Return (x, y) of the center of cell containing provided text 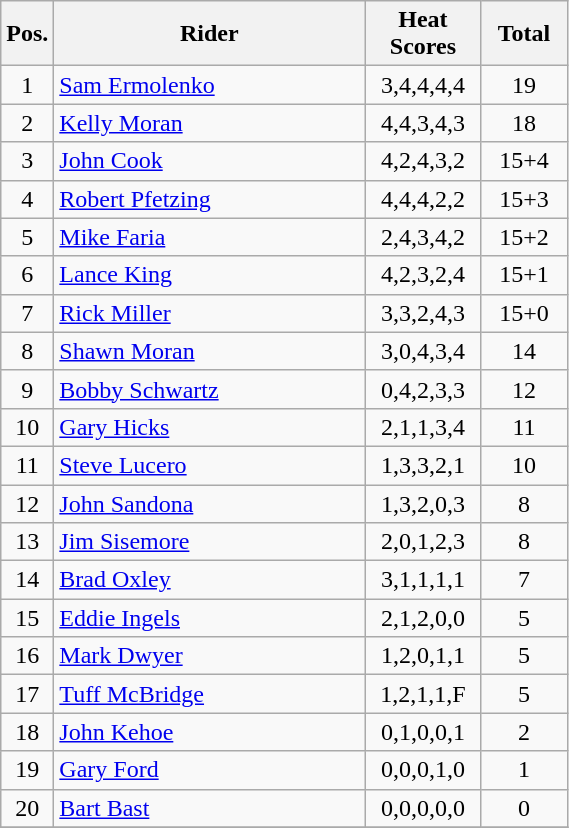
Total (524, 34)
Steve Lucero (210, 465)
2,1,2,0,0 (423, 618)
20 (28, 808)
3,3,2,4,3 (423, 313)
0,1,0,0,1 (423, 732)
Rider (210, 34)
Kelly Moran (210, 123)
13 (28, 542)
15+1 (524, 275)
Lance King (210, 275)
2,4,3,4,2 (423, 237)
Gary Hicks (210, 427)
John Cook (210, 161)
2,1,1,3,4 (423, 427)
0,0,0,0,0 (423, 808)
Tuff McBridge (210, 694)
1,3,3,2,1 (423, 465)
John Sandona (210, 503)
4,2,4,3,2 (423, 161)
4 (28, 199)
1,3,2,0,3 (423, 503)
6 (28, 275)
John Kehoe (210, 732)
0 (524, 808)
Shawn Moran (210, 351)
0,0,0,1,0 (423, 770)
17 (28, 694)
3,1,1,1,1 (423, 580)
4,2,3,2,4 (423, 275)
Eddie Ingels (210, 618)
Jim Sisemore (210, 542)
Brad Oxley (210, 580)
Robert Pfetzing (210, 199)
Bobby Schwartz (210, 389)
15+4 (524, 161)
4,4,4,2,2 (423, 199)
Heat Scores (423, 34)
0,4,2,3,3 (423, 389)
9 (28, 389)
3,0,4,3,4 (423, 351)
Pos. (28, 34)
15+2 (524, 237)
Mike Faria (210, 237)
3,4,4,4,4 (423, 85)
15 (28, 618)
4,4,3,4,3 (423, 123)
16 (28, 656)
2,0,1,2,3 (423, 542)
3 (28, 161)
Sam Ermolenko (210, 85)
1,2,1,1,F (423, 694)
15+0 (524, 313)
1,2,0,1,1 (423, 656)
Gary Ford (210, 770)
Rick Miller (210, 313)
Bart Bast (210, 808)
Mark Dwyer (210, 656)
15+3 (524, 199)
